Scan for the cell matching the given text and deliver its (x, y) coordinate at center. 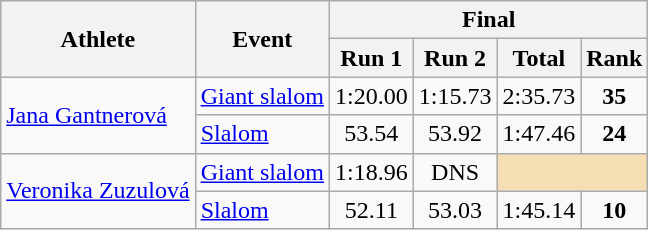
35 (614, 96)
Event (262, 39)
53.03 (455, 210)
Athlete (98, 39)
Run 1 (371, 58)
Jana Gantnerová (98, 115)
53.92 (455, 134)
10 (614, 210)
1:20.00 (371, 96)
1:15.73 (455, 96)
1:45.14 (539, 210)
Total (539, 58)
1:18.96 (371, 172)
52.11 (371, 210)
2:35.73 (539, 96)
Rank (614, 58)
Run 2 (455, 58)
24 (614, 134)
1:47.46 (539, 134)
Veronika Zuzulová (98, 191)
Final (488, 20)
DNS (455, 172)
53.54 (371, 134)
